Locate the cell with the specified text and output its (X, Y) center coordinate. 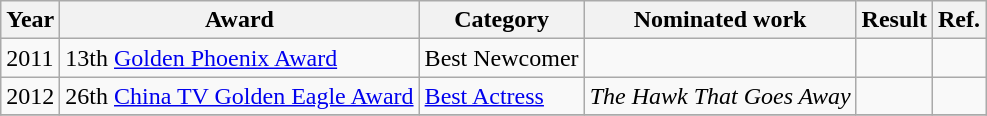
The Hawk That Goes Away (720, 96)
Nominated work (720, 20)
26th China TV Golden Eagle Award (240, 96)
Year (30, 20)
Award (240, 20)
Ref. (958, 20)
13th Golden Phoenix Award (240, 58)
Category (502, 20)
Result (894, 20)
Best Newcomer (502, 58)
2012 (30, 96)
Best Actress (502, 96)
2011 (30, 58)
